Provide the (X, Y) coordinate of the cell's center where the given text is located.  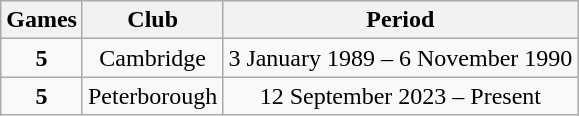
Club (152, 20)
3 January 1989 – 6 November 1990 (400, 58)
Games (42, 20)
Cambridge (152, 58)
Period (400, 20)
12 September 2023 – Present (400, 96)
Peterborough (152, 96)
